Find where the given text appears and provide that cell's center as (X, Y) coordinate. 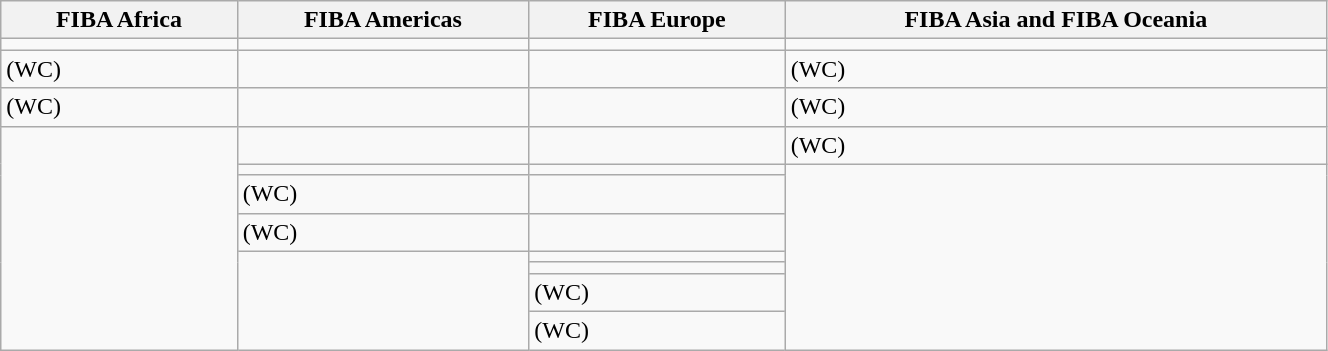
FIBA Africa (119, 20)
FIBA Americas (383, 20)
FIBA Asia and FIBA Oceania (1056, 20)
FIBA Europe (657, 20)
